For the text-containing cell, return its midpoint in [x, y] coordinate format. 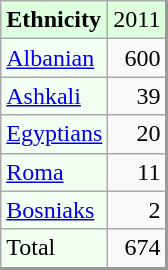
Albanian [54, 58]
Ashkali [54, 96]
674 [138, 248]
Bosniaks [54, 210]
2 [138, 210]
600 [138, 58]
Ethnicity [54, 20]
11 [138, 172]
Egyptians [54, 134]
2011 [138, 20]
Total [54, 248]
Roma [54, 172]
20 [138, 134]
39 [138, 96]
